Search for the cell housing the specified text and yield its [X, Y] center coordinate. 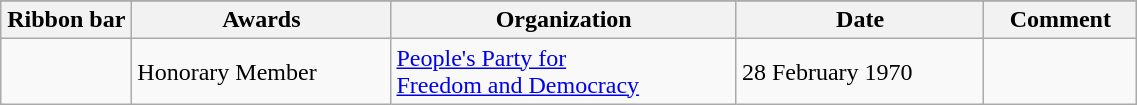
Organization [564, 20]
28 February 1970 [860, 72]
Date [860, 20]
Comment [1060, 20]
Ribbon bar [66, 20]
Honorary Member [262, 72]
People's Party for Freedom and Democracy [564, 72]
Awards [262, 20]
